Identify which cell holds the provided text, then report its [X, Y] central coordinate. 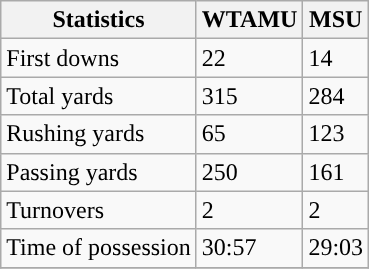
Total yards [99, 96]
123 [336, 134]
22 [250, 58]
284 [336, 96]
161 [336, 172]
MSU [336, 20]
30:57 [250, 248]
29:03 [336, 248]
Statistics [99, 20]
Passing yards [99, 172]
Rushing yards [99, 134]
Time of possession [99, 248]
WTAMU [250, 20]
250 [250, 172]
Turnovers [99, 210]
14 [336, 58]
65 [250, 134]
315 [250, 96]
First downs [99, 58]
